From the cell containing the given text, extract its center point as [x, y] coordinate. 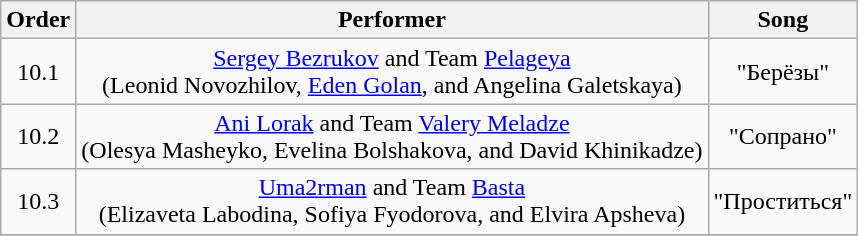
Uma2rman and Team Basta (Elizaveta Labodina, Sofiya Fyodorova, and Elvira Apsheva) [392, 202]
Song [783, 20]
10.3 [38, 202]
Order [38, 20]
10.1 [38, 72]
"Проститься" [783, 202]
"Сопрано" [783, 136]
Ani Lorak and Team Valery Meladze (Olesya Masheyko, Evelina Bolshakova, and David Khinikadze) [392, 136]
Sergey Bezrukov and Team Pelageya (Leonid Novozhilov, Eden Golan, and Angelina Galetskaya) [392, 72]
10.2 [38, 136]
"Берёзы" [783, 72]
Performer [392, 20]
